Capture the cell that displays the provided text and extract its (x, y) central coordinate. 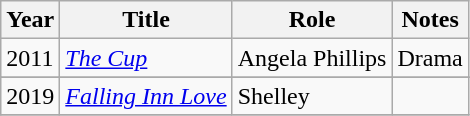
2011 (30, 58)
Shelley (312, 96)
Drama (430, 58)
Year (30, 20)
The Cup (146, 58)
2019 (30, 96)
Falling Inn Love (146, 96)
Notes (430, 20)
Angela Phillips (312, 58)
Title (146, 20)
Role (312, 20)
